Capture the cell that displays the provided text and extract its [x, y] central coordinate. 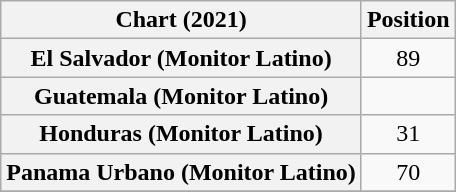
Panama Urbano (Monitor Latino) [182, 172]
Position [408, 20]
El Salvador (Monitor Latino) [182, 58]
Chart (2021) [182, 20]
Guatemala (Monitor Latino) [182, 96]
70 [408, 172]
31 [408, 134]
Honduras (Monitor Latino) [182, 134]
89 [408, 58]
